Locate the cell with the specified text and output its (X, Y) center coordinate. 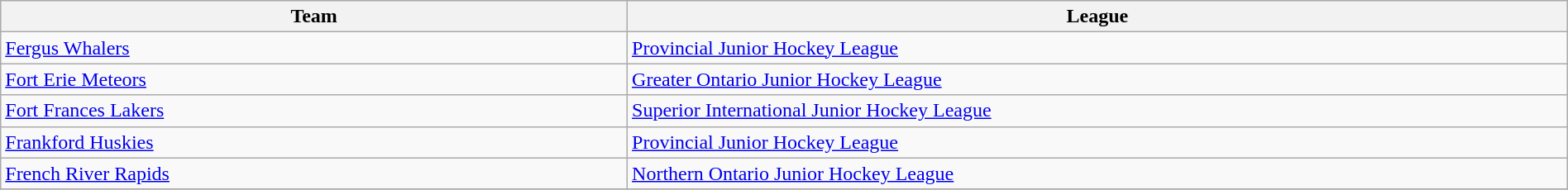
Fergus Whalers (314, 48)
League (1098, 17)
Fort Frances Lakers (314, 111)
Northern Ontario Junior Hockey League (1098, 173)
Superior International Junior Hockey League (1098, 111)
Team (314, 17)
French River Rapids (314, 173)
Frankford Huskies (314, 142)
Greater Ontario Junior Hockey League (1098, 79)
Fort Erie Meteors (314, 79)
